For the text-containing cell, return its midpoint in [X, Y] coordinate format. 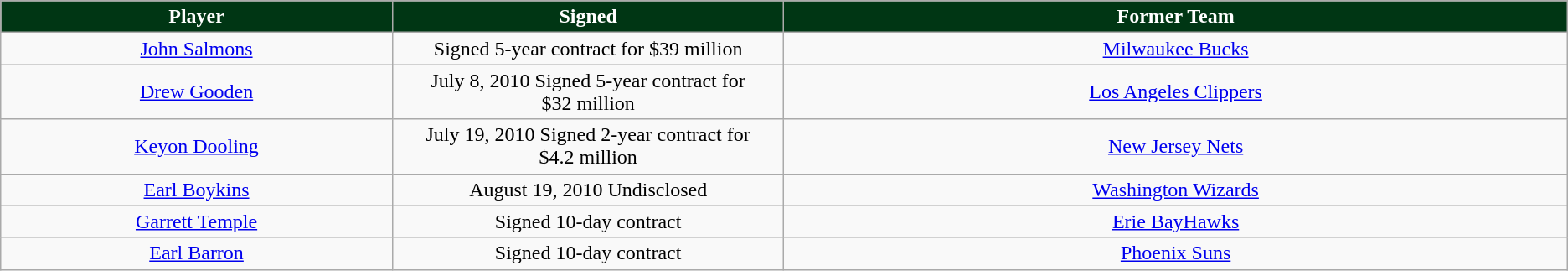
Former Team [1176, 17]
Player [197, 17]
Signed [588, 17]
Signed 5-year contract for $39 million [588, 49]
Drew Gooden [197, 92]
Keyon Dooling [197, 146]
Garrett Temple [197, 221]
John Salmons [197, 49]
Earl Boykins [197, 190]
August 19, 2010 Undisclosed [588, 190]
Earl Barron [197, 253]
New Jersey Nets [1176, 146]
Phoenix Suns [1176, 253]
July 8, 2010 Signed 5-year contract for $32 million [588, 92]
Los Angeles Clippers [1176, 92]
July 19, 2010 Signed 2-year contract for $4.2 million [588, 146]
Washington Wizards [1176, 190]
Milwaukee Bucks [1176, 49]
Erie BayHawks [1176, 221]
